Capture the cell that displays the provided text and extract its [X, Y] central coordinate. 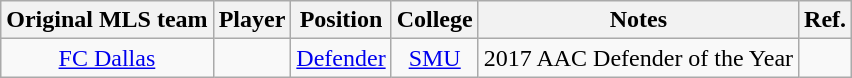
Notes [638, 20]
Player [252, 20]
SMU [434, 58]
Defender [341, 58]
Ref. [826, 20]
College [434, 20]
FC Dallas [107, 58]
Original MLS team [107, 20]
2017 AAC Defender of the Year [638, 58]
Position [341, 20]
